Return [x, y] of the center of cell containing provided text 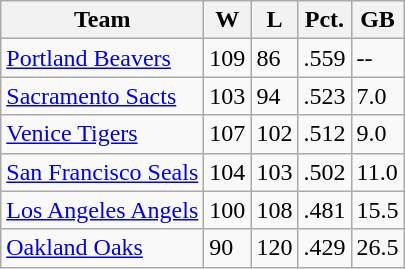
Los Angeles Angels [102, 210]
.559 [324, 58]
100 [228, 210]
26.5 [378, 248]
Sacramento Sacts [102, 96]
GB [378, 20]
9.0 [378, 134]
109 [228, 58]
Portland Beavers [102, 58]
15.5 [378, 210]
.512 [324, 134]
108 [274, 210]
W [228, 20]
102 [274, 134]
Venice Tigers [102, 134]
Oakland Oaks [102, 248]
Team [102, 20]
San Francisco Seals [102, 172]
.429 [324, 248]
-- [378, 58]
.481 [324, 210]
120 [274, 248]
L [274, 20]
.523 [324, 96]
90 [228, 248]
94 [274, 96]
107 [228, 134]
Pct. [324, 20]
.502 [324, 172]
11.0 [378, 172]
86 [274, 58]
7.0 [378, 96]
104 [228, 172]
